Extract the [X, Y] coordinate from the center of the cell holding the provided text.  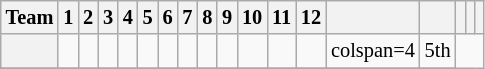
12 [311, 17]
7 [187, 17]
6 [168, 17]
colspan=4 [373, 51]
10 [252, 17]
9 [227, 17]
3 [108, 17]
Team [30, 17]
5th [438, 51]
8 [207, 17]
11 [282, 17]
4 [128, 17]
1 [68, 17]
2 [88, 17]
5 [148, 17]
